From the cell containing the given text, extract its center point as (x, y) coordinate. 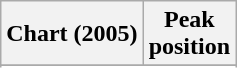
Peakposition (189, 34)
Chart (2005) (72, 34)
